Identify which cell holds the provided text, then report its (X, Y) central coordinate. 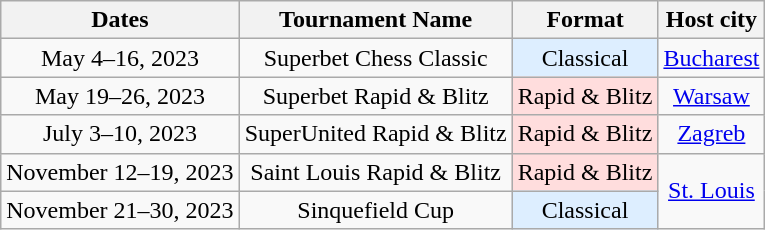
Saint Louis Rapid & Blitz (376, 172)
Format (585, 20)
Bucharest (712, 58)
Superbet Rapid & Blitz (376, 96)
November 21–30, 2023 (120, 210)
St. Louis (712, 191)
Sinquefield Cup (376, 210)
May 4–16, 2023 (120, 58)
Dates (120, 20)
Zagreb (712, 134)
Tournament Name (376, 20)
Host city (712, 20)
July 3–10, 2023 (120, 134)
May 19–26, 2023 (120, 96)
SuperUnited Rapid & Blitz (376, 134)
Superbet Chess Classic (376, 58)
Warsaw (712, 96)
November 12–19, 2023 (120, 172)
